Return the [x, y] coordinate for the center point of the cell that contains the specified text.  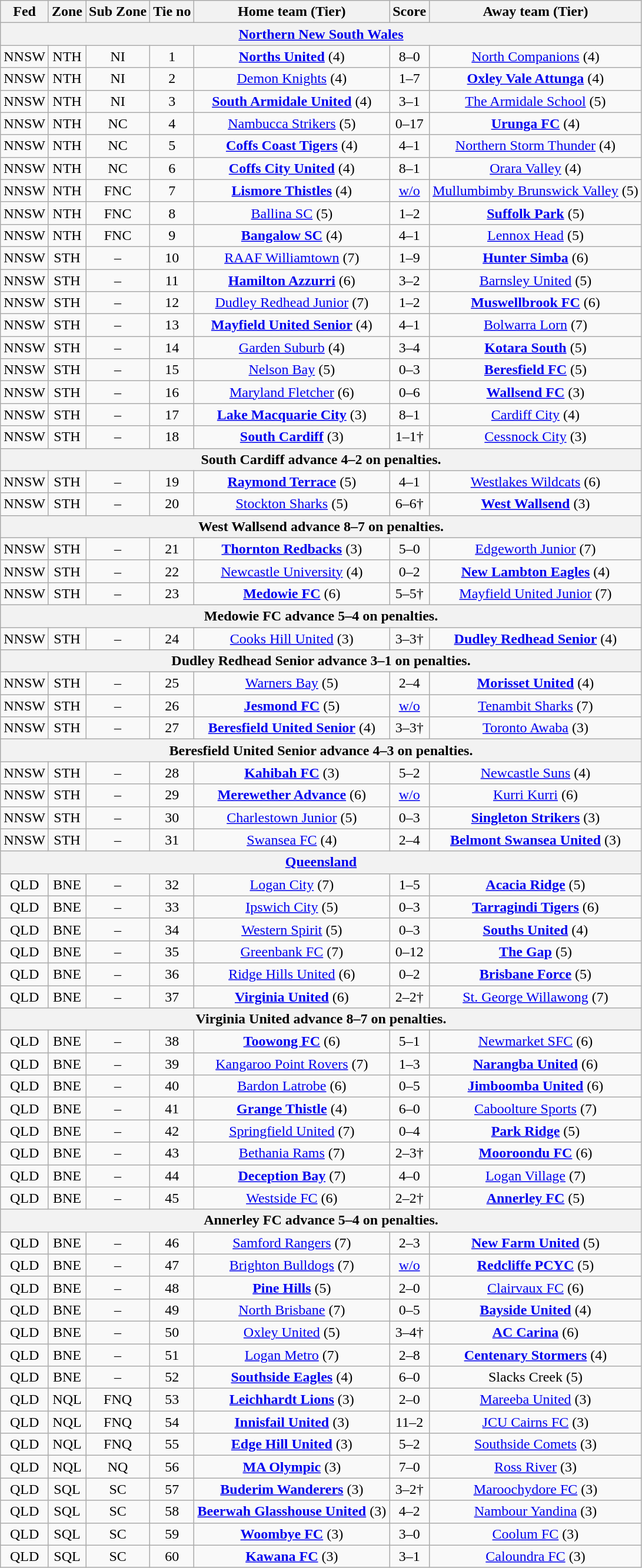
35 [172, 952]
Narangba United (6) [535, 1064]
Edgeworth Junior (7) [535, 549]
Wallsend FC (3) [535, 392]
0–17 [410, 124]
Coolum FC (3) [535, 1534]
Westside FC (6) [292, 1198]
Kurri Kurri (6) [535, 795]
Nambucca Strikers (5) [292, 124]
3–2† [410, 1489]
Caboolture Sports (7) [535, 1109]
Cessnock City (3) [535, 437]
Logan Metro (7) [292, 1355]
Hamilton Azzurri (6) [292, 281]
1–5 [410, 885]
Mareeba United (3) [535, 1400]
37 [172, 997]
10 [172, 258]
39 [172, 1064]
24 [172, 638]
Cardiff City (4) [535, 415]
Tie no [172, 12]
22 [172, 571]
Ross River (3) [535, 1467]
5–1 [410, 1042]
Logan City (7) [292, 885]
Maroochydore FC (3) [535, 1489]
New Lambton Eagles (4) [535, 571]
Springfield United (7) [292, 1131]
Medowie FC (6) [292, 593]
Home team (Tier) [292, 12]
1–7 [410, 79]
Warners Bay (5) [292, 683]
9 [172, 235]
Kawana FC (3) [292, 1556]
52 [172, 1377]
Hunter Simba (6) [535, 258]
Nambour Yandina (3) [535, 1512]
Southside Comets (3) [535, 1444]
51 [172, 1355]
15 [172, 370]
26 [172, 706]
5–5† [410, 593]
Newcastle Suns (4) [535, 773]
JCU Cairns FC (3) [535, 1422]
3–4 [410, 348]
48 [172, 1287]
Woombye FC (3) [292, 1534]
Morisset United (4) [535, 683]
Deception Bay (7) [292, 1176]
5 [172, 146]
Redcliffe PCYC (5) [535, 1265]
Dudley Redhead Senior advance 3–1 on penalties. [321, 661]
Ballina SC (5) [292, 213]
Toronto Awaba (3) [535, 728]
MA Olympic (3) [292, 1467]
Virginia United advance 8–7 on penalties. [321, 1019]
Belmont Swansea United (3) [535, 840]
Virginia United (6) [292, 997]
Score [410, 12]
Newmarket SFC (6) [535, 1042]
13 [172, 325]
Garden Suburb (4) [292, 348]
18 [172, 437]
56 [172, 1467]
Raymond Terrace (5) [292, 482]
Tenambit Sharks (7) [535, 706]
Lake Macquarie City (3) [292, 415]
Urunga FC (4) [535, 124]
47 [172, 1265]
40 [172, 1086]
Edge Hill United (3) [292, 1444]
Pine Hills (5) [292, 1287]
Leichhardt Lions (3) [292, 1400]
3 [172, 101]
Demon Knights (4) [292, 79]
Zone [67, 12]
41 [172, 1109]
Medowie FC advance 5–4 on penalties. [321, 616]
Norths United (4) [292, 56]
Jimboomba United (6) [535, 1086]
Dudley Redhead Junior (7) [292, 303]
South Cardiff (3) [292, 437]
Coffs City United (4) [292, 168]
1–3 [410, 1064]
Jesmond FC (5) [292, 706]
Acacia Ridge (5) [535, 885]
44 [172, 1176]
Westlakes Wildcats (6) [535, 482]
Tarragindi Tigers (6) [535, 907]
4 [172, 124]
Merewether Advance (6) [292, 795]
50 [172, 1332]
49 [172, 1310]
Kahibah FC (3) [292, 773]
Mayfield United Junior (7) [535, 593]
46 [172, 1243]
Cooks Hill United (3) [292, 638]
6 [172, 168]
Park Ridge (5) [535, 1131]
11 [172, 281]
60 [172, 1556]
59 [172, 1534]
1–9 [410, 258]
2–3 [410, 1243]
Singleton Strikers (3) [535, 818]
Kangaroo Point Rovers (7) [292, 1064]
2–3† [410, 1153]
8–0 [410, 56]
Lismore Thistles (4) [292, 191]
Coffs Coast Tigers (4) [292, 146]
57 [172, 1489]
The Armidale School (5) [535, 101]
0–4 [410, 1131]
West Wallsend (3) [535, 504]
31 [172, 840]
Orara Valley (4) [535, 168]
Bolwarra Lorn (7) [535, 325]
28 [172, 773]
14 [172, 348]
5–0 [410, 549]
North Companions (4) [535, 56]
Bayside United (4) [535, 1310]
Logan Village (7) [535, 1176]
23 [172, 593]
South Cardiff advance 4–2 on penalties. [321, 459]
30 [172, 818]
55 [172, 1444]
38 [172, 1042]
4–2 [410, 1512]
Muswellbrook FC (6) [535, 303]
Bethania Rams (7) [292, 1153]
North Brisbane (7) [292, 1310]
Stockton Sharks (5) [292, 504]
West Wallsend advance 8–7 on penalties. [321, 526]
Nelson Bay (5) [292, 370]
Beresfield FC (5) [535, 370]
Greenbank FC (7) [292, 952]
Mooroondu FC (6) [535, 1153]
Charlestown Junior (5) [292, 818]
St. George Willawong (7) [535, 997]
RAAF Williamtown (7) [292, 258]
Mayfield United Senior (4) [292, 325]
Clairvaux FC (6) [535, 1287]
25 [172, 683]
Queensland [321, 862]
32 [172, 885]
3–4† [410, 1332]
Centenary Stormers (4) [535, 1355]
0–6 [410, 392]
Mullumbimby Brunswick Valley (5) [535, 191]
33 [172, 907]
1–1† [410, 437]
Bardon Latrobe (6) [292, 1086]
Annerley FC (5) [535, 1198]
Sub Zone [118, 12]
Ipswich City (5) [292, 907]
42 [172, 1131]
Maryland Fletcher (6) [292, 392]
Slacks Creek (5) [535, 1377]
54 [172, 1422]
29 [172, 795]
Beerwah Glasshouse United (3) [292, 1512]
AC Carina (6) [535, 1332]
Beresfield United Senior advance 4–3 on penalties. [321, 750]
Caloundra FC (3) [535, 1556]
7–0 [410, 1467]
Barnsley United (5) [535, 281]
3–0 [410, 1534]
8 [172, 213]
Thornton Redbacks (3) [292, 549]
Beresfield United Senior (4) [292, 728]
Souths United (4) [535, 929]
34 [172, 929]
19 [172, 482]
NQ [118, 1467]
South Armidale United (4) [292, 101]
Toowong FC (6) [292, 1042]
Suffolk Park (5) [535, 213]
1 [172, 56]
2–8 [410, 1355]
6–6† [410, 504]
2 [172, 79]
Brisbane Force (5) [535, 974]
17 [172, 415]
43 [172, 1153]
Away team (Tier) [535, 12]
58 [172, 1512]
Brighton Bulldogs (7) [292, 1265]
0–12 [410, 952]
Lennox Head (5) [535, 235]
27 [172, 728]
Swansea FC (4) [292, 840]
12 [172, 303]
21 [172, 549]
53 [172, 1400]
4–0 [410, 1176]
Northern New South Wales [321, 34]
Western Spirit (5) [292, 929]
3–2 [410, 281]
Buderim Wanderers (3) [292, 1489]
45 [172, 1198]
7 [172, 191]
Bangalow SC (4) [292, 235]
New Farm United (5) [535, 1243]
Innisfail United (3) [292, 1422]
Fed [25, 12]
Northern Storm Thunder (4) [535, 146]
36 [172, 974]
Newcastle University (4) [292, 571]
Grange Thistle (4) [292, 1109]
Ridge Hills United (6) [292, 974]
Southside Eagles (4) [292, 1377]
20 [172, 504]
Samford Rangers (7) [292, 1243]
16 [172, 392]
Dudley Redhead Senior (4) [535, 638]
Annerley FC advance 5–4 on penalties. [321, 1220]
11–2 [410, 1422]
Oxley United (5) [292, 1332]
Oxley Vale Attunga (4) [535, 79]
The Gap (5) [535, 952]
Kotara South (5) [535, 348]
